Capture the cell that displays the provided text and extract its [x, y] central coordinate. 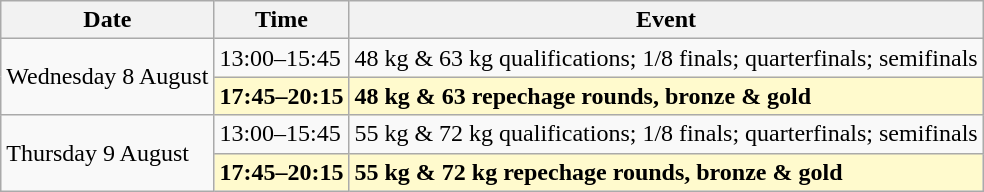
Event [666, 20]
48 kg & 63 kg qualifications; 1/8 finals; quarterfinals; semifinals [666, 58]
55 kg & 72 kg repechage rounds, bronze & gold [666, 172]
Thursday 9 August [108, 153]
Time [282, 20]
Wednesday 8 August [108, 77]
55 kg & 72 kg qualifications; 1/8 finals; quarterfinals; semifinals [666, 134]
48 kg & 63 repechage rounds, bronze & gold [666, 96]
Date [108, 20]
